Extract the (x, y) coordinate from the center of the cell holding the provided text.  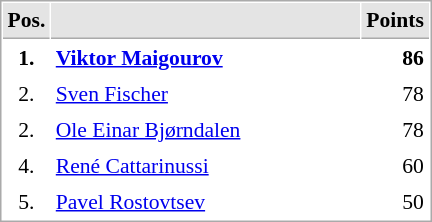
Points (396, 21)
60 (396, 165)
Ole Einar Bjørndalen (206, 129)
René Cattarinussi (206, 165)
Pos. (26, 21)
50 (396, 201)
Pavel Rostovtsev (206, 201)
Viktor Maigourov (206, 57)
1. (26, 57)
4. (26, 165)
86 (396, 57)
Sven Fischer (206, 93)
5. (26, 201)
